From the cell containing the given text, extract its center point as (x, y) coordinate. 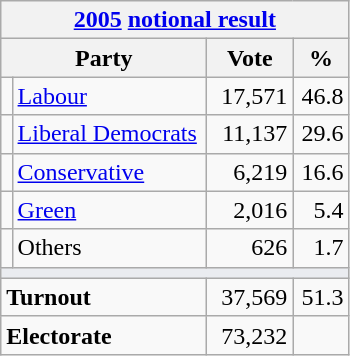
Electorate (104, 335)
Conservative (110, 172)
1.7 (321, 248)
2,016 (250, 210)
16.6 (321, 172)
Liberal Democrats (110, 134)
626 (250, 248)
11,137 (250, 134)
Green (110, 210)
46.8 (321, 96)
Labour (110, 96)
6,219 (250, 172)
17,571 (250, 96)
Party (104, 58)
Vote (250, 58)
37,569 (250, 297)
29.6 (321, 134)
5.4 (321, 210)
73,232 (250, 335)
Turnout (104, 297)
51.3 (321, 297)
% (321, 58)
Others (110, 248)
2005 notional result (175, 20)
